Extract the (X, Y) coordinate from the center of the cell holding the provided text.  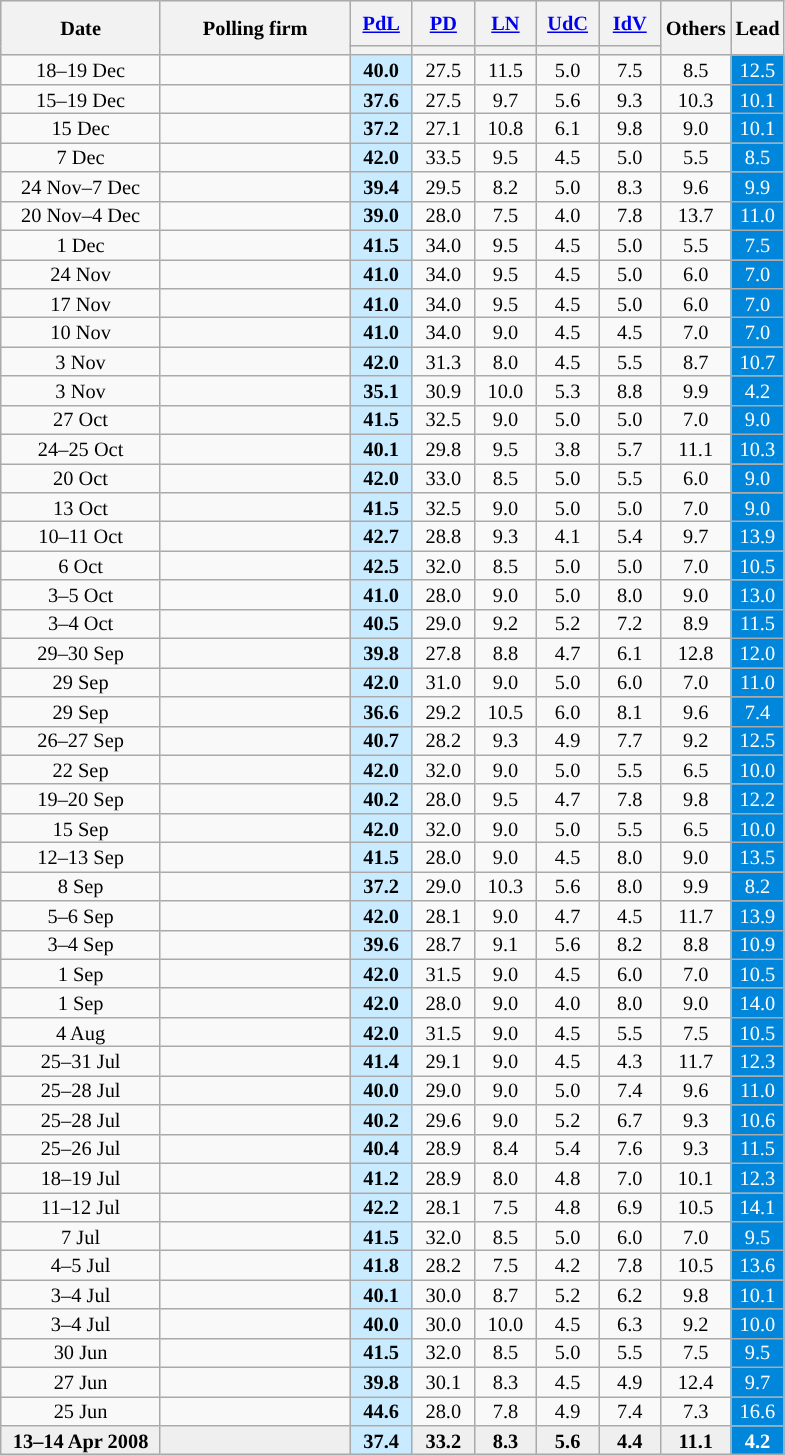
39.4 (381, 186)
10.6 (758, 1120)
40.7 (381, 740)
26–27 Sep (81, 740)
13.7 (696, 216)
39.0 (381, 216)
20 Oct (81, 478)
5–6 Sep (81, 916)
24–25 Oct (81, 448)
3–4 Sep (81, 944)
42.7 (381, 536)
14.1 (758, 1206)
7.3 (696, 1410)
PD (443, 22)
Lead (758, 28)
13–14 Apr 2008 (81, 1440)
18–19 Dec (81, 70)
4.3 (630, 1060)
20 Nov–4 Dec (81, 216)
Others (696, 28)
14.0 (758, 1002)
12.0 (758, 652)
22 Sep (81, 770)
24 Nov–7 Dec (81, 186)
25–31 Jul (81, 1060)
12–13 Sep (81, 856)
3–4 Oct (81, 624)
29.5 (443, 186)
29–30 Sep (81, 652)
8.1 (630, 710)
31.3 (443, 362)
13.5 (758, 856)
17 Nov (81, 302)
IdV (630, 22)
13 Oct (81, 506)
7.2 (630, 624)
27 Oct (81, 420)
13.0 (758, 594)
37.6 (381, 98)
PdL (381, 22)
6.9 (630, 1206)
44.6 (381, 1410)
42.2 (381, 1206)
9.1 (505, 944)
33.0 (443, 478)
29.2 (443, 710)
30.1 (443, 1382)
Polling firm (255, 28)
UdC (568, 22)
42.5 (381, 566)
41.8 (381, 1264)
7 Dec (81, 156)
10.7 (758, 362)
7.6 (630, 1148)
15–19 Dec (81, 98)
8.4 (505, 1148)
12.4 (696, 1382)
3–5 Oct (81, 594)
8.9 (696, 624)
25–26 Jul (81, 1148)
27 Jun (81, 1382)
4.1 (568, 536)
27.8 (443, 652)
33.2 (443, 1440)
30 Jun (81, 1352)
27.1 (443, 128)
31.0 (443, 682)
LN (505, 22)
5.7 (630, 448)
16.6 (758, 1410)
28.8 (443, 536)
35.1 (381, 390)
10.9 (758, 944)
10–11 Oct (81, 536)
37.4 (381, 1440)
40.5 (381, 624)
7 Jul (81, 1236)
13.6 (758, 1264)
6.2 (630, 1294)
25 Jun (81, 1410)
40.4 (381, 1148)
4 Aug (81, 1032)
1 Dec (81, 244)
11–12 Jul (81, 1206)
18–19 Jul (81, 1178)
30.9 (443, 390)
7.7 (630, 740)
15 Sep (81, 828)
8 Sep (81, 886)
4.4 (630, 1440)
15 Dec (81, 128)
Date (81, 28)
41.2 (381, 1178)
29.6 (443, 1120)
24 Nov (81, 274)
3.8 (568, 448)
4–5 Jul (81, 1264)
19–20 Sep (81, 798)
10 Nov (81, 332)
10.8 (505, 128)
29.8 (443, 448)
12.2 (758, 798)
6.3 (630, 1324)
6 Oct (81, 566)
28.7 (443, 944)
12.8 (696, 652)
33.5 (443, 156)
41.4 (381, 1060)
39.6 (381, 944)
36.6 (381, 710)
5.3 (568, 390)
29.1 (443, 1060)
6.7 (630, 1120)
